Find where the given text appears and provide that cell's center as (x, y) coordinate. 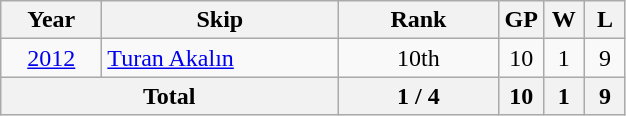
10th (418, 58)
W (564, 20)
Rank (418, 20)
2012 (52, 58)
GP (521, 20)
L (604, 20)
Turan Akalın (220, 58)
Total (170, 96)
Year (52, 20)
1 / 4 (418, 96)
Skip (220, 20)
